Output the (X, Y) coordinate of the center of the cell containing the given text.  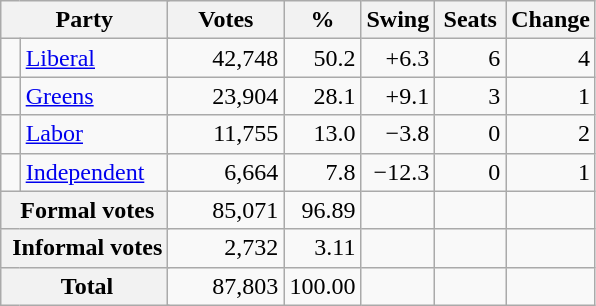
+9.1 (398, 96)
Liberal (94, 58)
3.11 (322, 248)
Greens (94, 96)
% (322, 20)
23,904 (226, 96)
4 (551, 58)
Informal votes (84, 248)
6,664 (226, 172)
Formal votes (84, 210)
+6.3 (398, 58)
Swing (398, 20)
Change (551, 20)
Votes (226, 20)
Party (84, 20)
6 (470, 58)
Independent (94, 172)
87,803 (226, 286)
11,755 (226, 134)
Labor (94, 134)
42,748 (226, 58)
85,071 (226, 210)
13.0 (322, 134)
Seats (470, 20)
50.2 (322, 58)
2 (551, 134)
−12.3 (398, 172)
3 (470, 96)
7.8 (322, 172)
28.1 (322, 96)
2,732 (226, 248)
−3.8 (398, 134)
Total (84, 286)
100.00 (322, 286)
96.89 (322, 210)
